Detect which cell encompasses the target text, then output its (x, y) center coordinate. 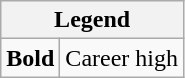
Legend (92, 20)
Bold (30, 58)
Career high (122, 58)
